For the text-containing cell, return its midpoint in (x, y) coordinate format. 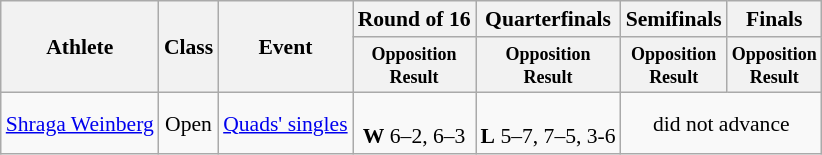
Event (286, 47)
Finals (774, 19)
Class (188, 47)
Round of 16 (414, 19)
Athlete (80, 47)
Quarterfinals (548, 19)
W 6–2, 6–3 (414, 124)
L 5–7, 7–5, 3-6 (548, 124)
Quads' singles (286, 124)
did not advance (722, 124)
Semifinals (674, 19)
Open (188, 124)
Shraga Weinberg (80, 124)
